For the text-containing cell, return its midpoint in [X, Y] coordinate format. 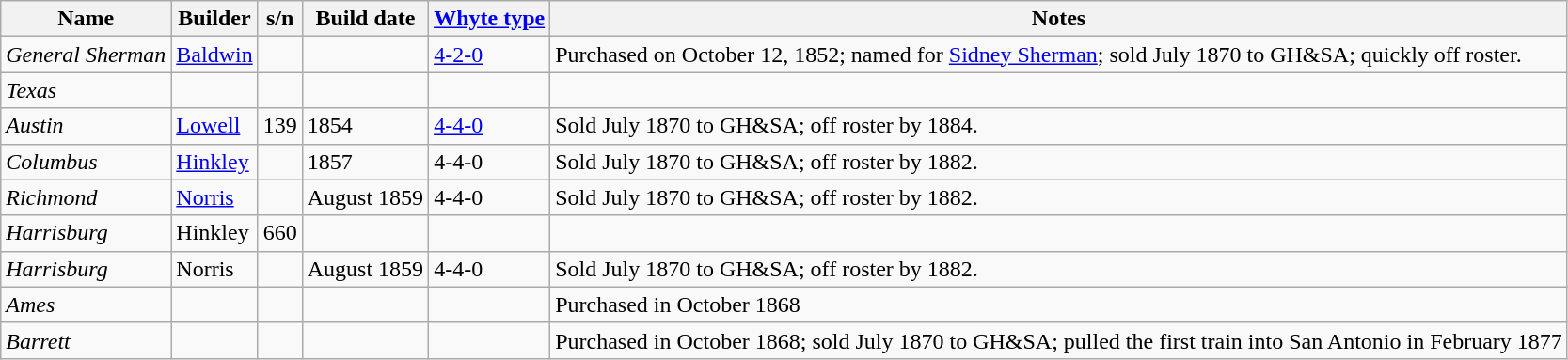
1857 [365, 162]
Purchased in October 1868; sold July 1870 to GH&SA; pulled the first train into San Antonio in February 1877 [1059, 340]
139 [280, 126]
Richmond [87, 197]
Build date [365, 19]
Notes [1059, 19]
s/n [280, 19]
1854 [365, 126]
Name [87, 19]
Sold July 1870 to GH&SA; off roster by 1884. [1059, 126]
Builder [214, 19]
General Sherman [87, 55]
Purchased on October 12, 1852; named for Sidney Sherman; sold July 1870 to GH&SA; quickly off roster. [1059, 55]
Columbus [87, 162]
Texas [87, 90]
Barrett [87, 340]
Purchased in October 1868 [1059, 305]
Ames [87, 305]
660 [280, 233]
Whyte type [489, 19]
Austin [87, 126]
Lowell [214, 126]
4-2-0 [489, 55]
Baldwin [214, 55]
